Output the [x, y] coordinate of the center of the cell containing the given text.  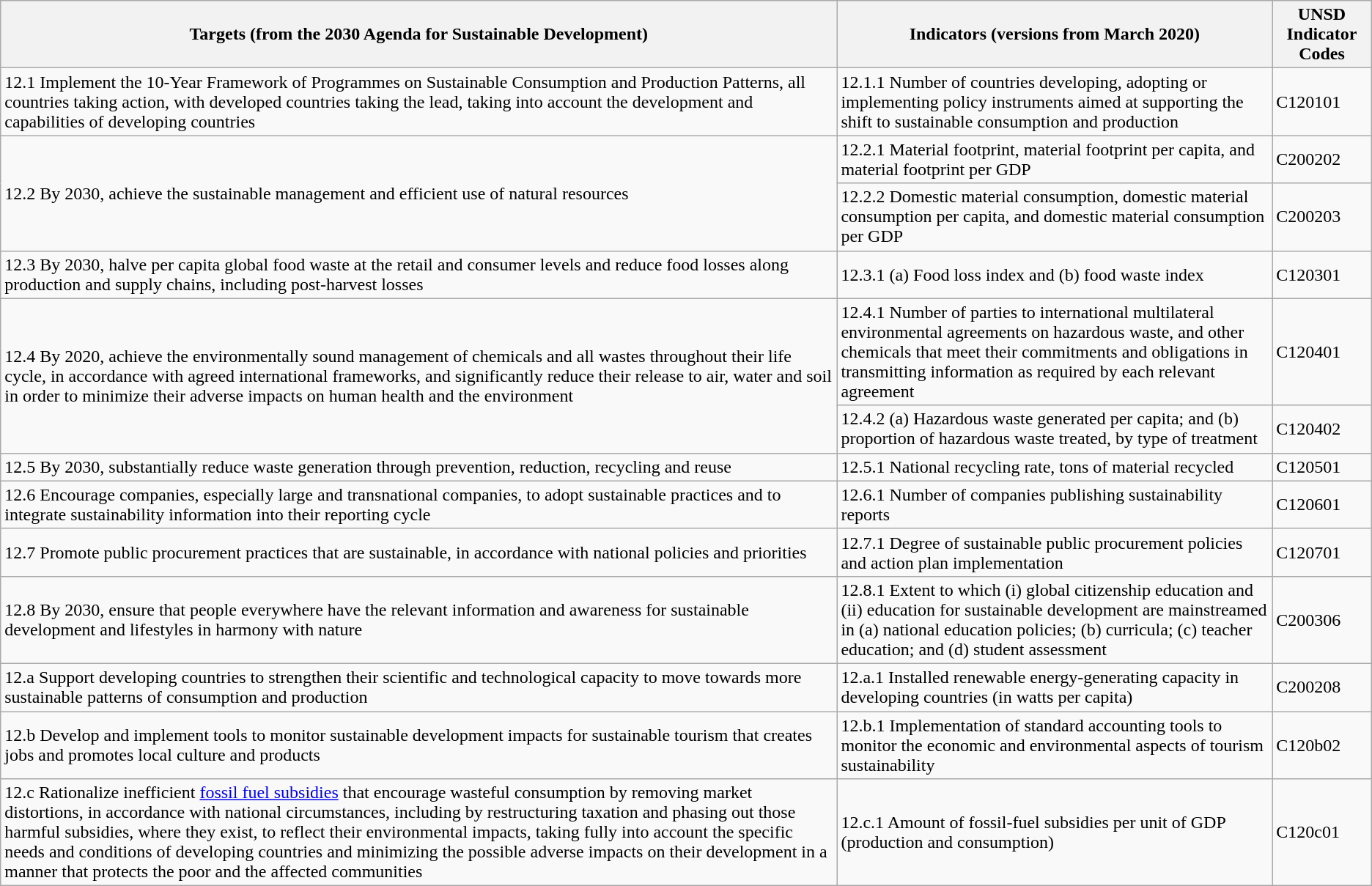
C120401 [1322, 352]
12.5.1 National recycling rate, tons of material recycled [1055, 467]
C120c01 [1322, 833]
UNSD Indicator Codes [1322, 34]
C120101 [1322, 102]
12.b.1 Implementation of standard accounting tools to monitor the economic and environmental aspects of tourism sustainability [1055, 745]
C200208 [1322, 687]
C120301 [1322, 274]
12.7 Promote public procurement practices that are sustainable, in accordance with national policies and priorities [419, 553]
12.2 By 2030, achieve the sustainable management and efficient use of natural resources [419, 193]
12.a.1 Installed renewable energy-generating capacity in developing countries (in watts per capita) [1055, 687]
C200203 [1322, 217]
12.6.1 Number of companies publishing sustainability reports [1055, 504]
12.7.1 Degree of sustainable public procurement policies and action plan implementation [1055, 553]
12.2.2 Domestic material consumption, domestic material consumption per capita, and domestic material consumption per GDP [1055, 217]
C200202 [1322, 160]
12.3.1 (a) Food loss index and (b) food waste index [1055, 274]
12.c.1 Amount of fossil-fuel subsidies per unit of GDP (production and consumption) [1055, 833]
12.4.2 (a) Hazardous waste generated per capita; and (b) proportion of hazardous waste treated, by type of treatment [1055, 429]
12.5 By 2030, substantially reduce waste generation through prevention, reduction, recycling and reuse [419, 467]
C200306 [1322, 620]
C120701 [1322, 553]
Targets (from the 2030 Agenda for Sustainable Development) [419, 34]
C120b02 [1322, 745]
C120402 [1322, 429]
C120501 [1322, 467]
C120601 [1322, 504]
Indicators (versions from March 2020) [1055, 34]
12.2.1 Material footprint, material footprint per capita, and material footprint per GDP [1055, 160]
